Return [X, Y] of the center of cell containing provided text 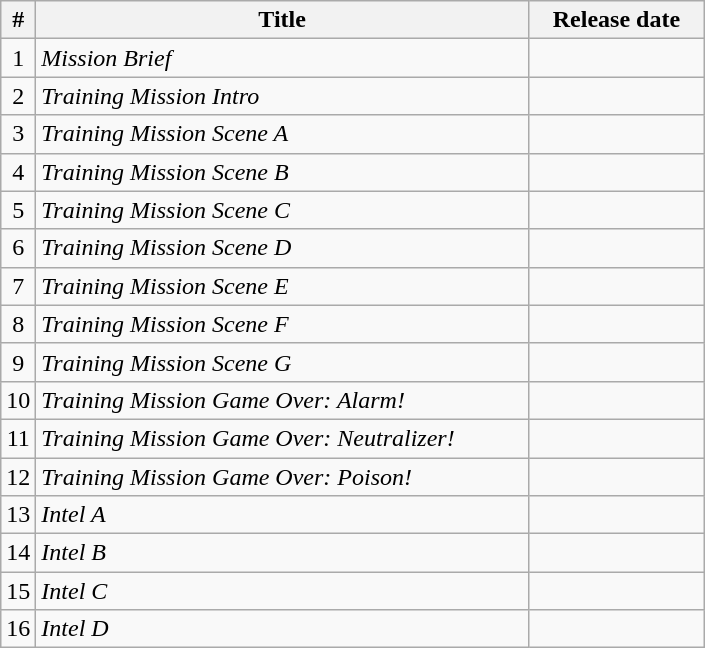
4 [18, 172]
Training Mission Scene B [282, 172]
Training Mission Intro [282, 96]
11 [18, 438]
8 [18, 324]
Intel C [282, 591]
10 [18, 400]
13 [18, 515]
16 [18, 629]
5 [18, 210]
Training Mission Scene G [282, 362]
6 [18, 248]
Intel B [282, 553]
Training Mission Scene D [282, 248]
1 [18, 58]
7 [18, 286]
Mission Brief [282, 58]
14 [18, 553]
Intel A [282, 515]
Intel D [282, 629]
Training Mission Scene E [282, 286]
9 [18, 362]
2 [18, 96]
12 [18, 477]
Training Mission Scene C [282, 210]
15 [18, 591]
Training Mission Game Over: Poison! [282, 477]
# [18, 20]
3 [18, 134]
Title [282, 20]
Release date [616, 20]
Training Mission Game Over: Alarm! [282, 400]
Training Mission Scene A [282, 134]
Training Mission Scene F [282, 324]
Training Mission Game Over: Neutralizer! [282, 438]
